Pinpoint the cell where the given text exists, returning its (X, Y) midpoint coordinate. 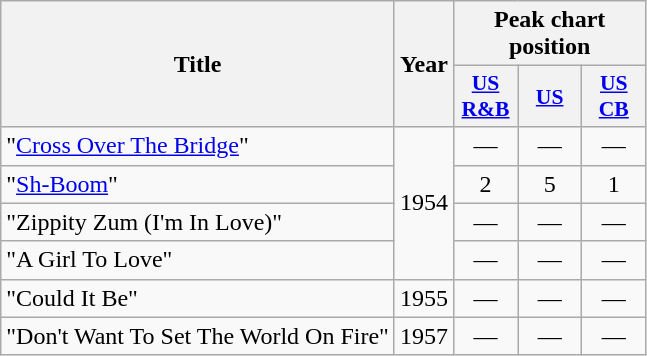
Peak chart position (549, 34)
Title (198, 64)
US CB (614, 96)
US (550, 96)
1954 (424, 203)
US R&B (485, 96)
5 (550, 184)
"Cross Over The Bridge" (198, 146)
2 (485, 184)
"Zippity Zum (I'm In Love)" (198, 222)
"Sh-Boom" (198, 184)
"Could It Be" (198, 298)
1955 (424, 298)
1957 (424, 336)
"A Girl To Love" (198, 260)
"Don't Want To Set The World On Fire" (198, 336)
1 (614, 184)
Year (424, 64)
